Locate the cell with the specified text and output its (x, y) center coordinate. 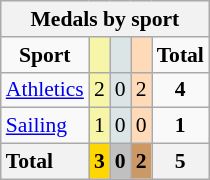
Athletics (45, 90)
Sailing (45, 126)
4 (180, 90)
3 (100, 162)
5 (180, 162)
Medals by sport (105, 19)
Sport (45, 55)
